From the cell containing the given text, extract its center point as [x, y] coordinate. 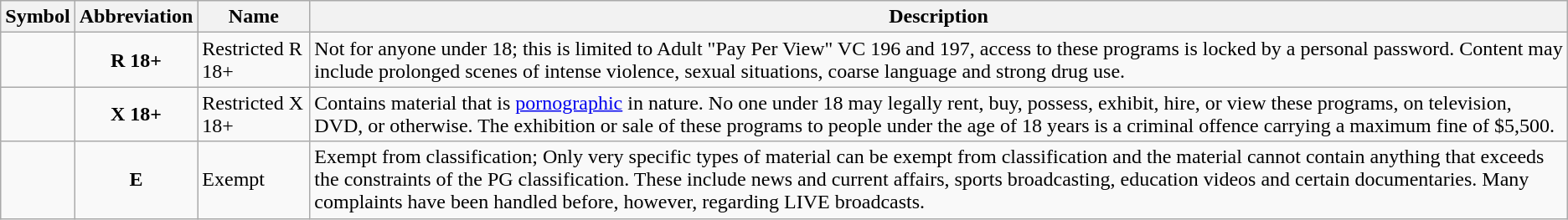
Restricted R 18+ [254, 60]
Abbreviation [136, 17]
Exempt [254, 180]
E [136, 180]
X 18+ [136, 114]
Restricted X 18+ [254, 114]
Name [254, 17]
Symbol [38, 17]
R 18+ [136, 60]
Description [938, 17]
